Determine the (X, Y) coordinate at the center of the cell enclosing the given text.  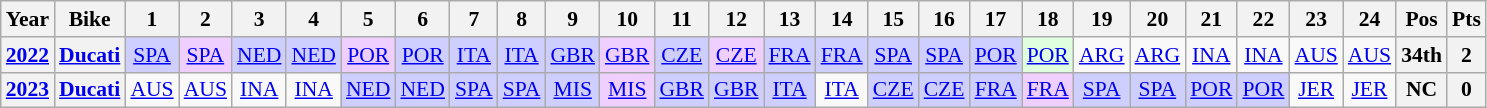
10 (628, 19)
17 (996, 19)
1 (152, 19)
Pts (1466, 19)
2023 (28, 90)
22 (1263, 19)
20 (1158, 19)
Bike (90, 19)
6 (422, 19)
9 (572, 19)
21 (1211, 19)
24 (1370, 19)
Year (28, 19)
19 (1102, 19)
18 (1048, 19)
14 (842, 19)
3 (259, 19)
13 (790, 19)
NC (1422, 90)
0 (1466, 90)
23 (1316, 19)
16 (944, 19)
12 (736, 19)
4 (313, 19)
2022 (28, 55)
15 (894, 19)
7 (474, 19)
Pos (1422, 19)
5 (368, 19)
11 (682, 19)
8 (522, 19)
34th (1422, 55)
